Locate the cell with the specified text and output its (X, Y) center coordinate. 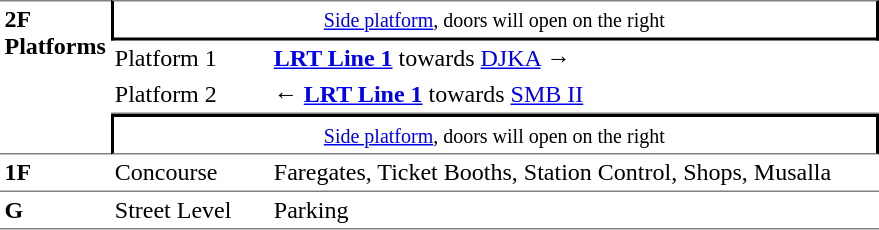
← LRT Line 1 towards SMB II (574, 95)
Platform 1 (190, 58)
Concourse (190, 173)
LRT Line 1 towards DJKA → (574, 58)
Parking (574, 211)
G (55, 211)
2FPlatforms (55, 77)
Street Level (190, 211)
1F (55, 173)
Platform 2 (190, 95)
Faregates, Ticket Booths, Station Control, Shops, Musalla (574, 173)
